Search for the cell housing the specified text and yield its (X, Y) center coordinate. 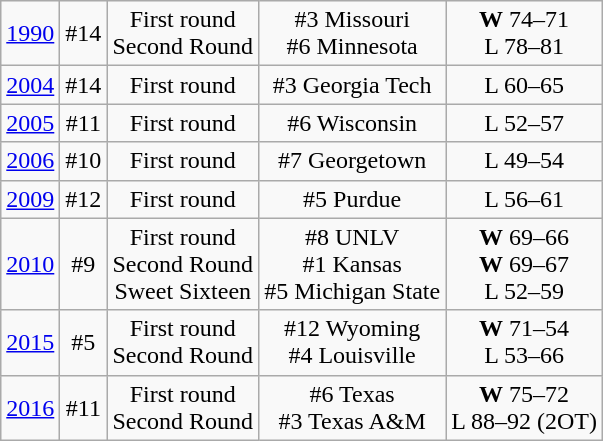
#12 (84, 199)
#9 (84, 264)
L 56–61 (524, 199)
W 74–71L 78–81 (524, 34)
#7 Georgetown (352, 161)
2006 (30, 161)
W 75–72L 88–92 (2OT) (524, 408)
#12 Wyoming #4 Louisville (352, 342)
#8 UNLV #1 Kansas#5 Michigan State (352, 264)
2015 (30, 342)
L 49–54 (524, 161)
2005 (30, 123)
#5 (84, 342)
First roundSecond RoundSweet Sixteen (183, 264)
W 69–66W 69–67L 52–59 (524, 264)
2004 (30, 85)
2010 (30, 264)
#6 Texas #3 Texas A&M (352, 408)
#6 Wisconsin (352, 123)
L 60–65 (524, 85)
2009 (30, 199)
1990 (30, 34)
#5 Purdue (352, 199)
#3 Missouri#6 Minnesota (352, 34)
#3 Georgia Tech (352, 85)
#10 (84, 161)
2016 (30, 408)
W 71–54L 53–66 (524, 342)
L 52–57 (524, 123)
